Provide the [x, y] coordinate of the cell's center where the given text is located.  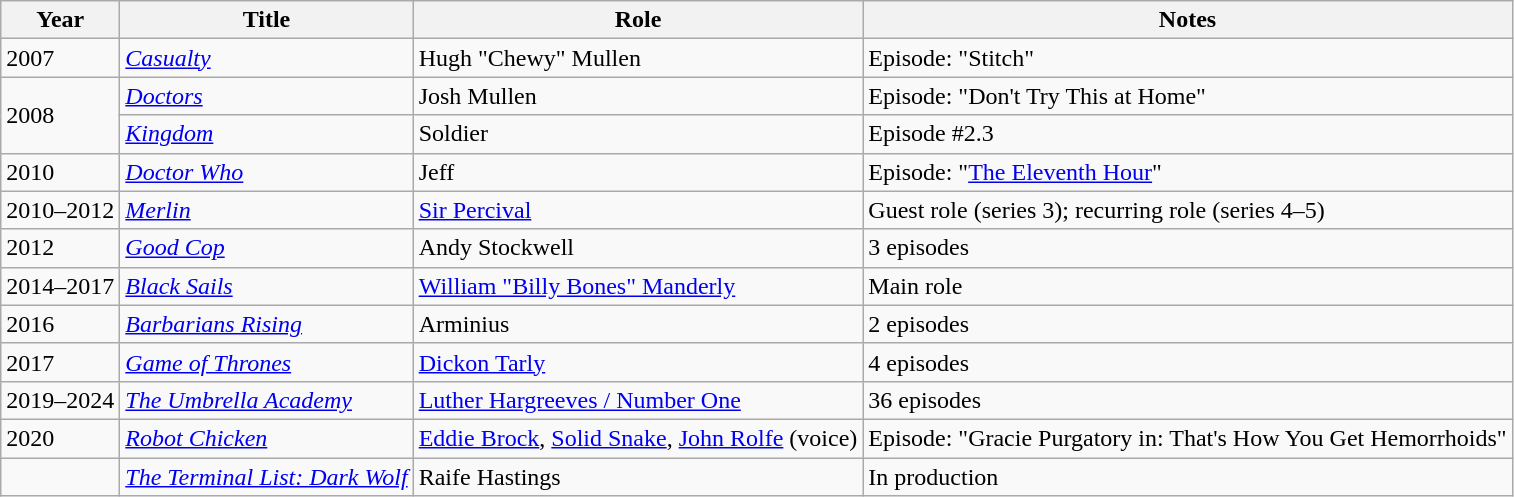
Title [266, 20]
2 episodes [1188, 324]
The Umbrella Academy [266, 400]
Game of Thrones [266, 362]
2008 [60, 115]
2010 [60, 172]
In production [1188, 477]
Hugh "Chewy" Mullen [638, 58]
Guest role (series 3); recurring role (series 4–5) [1188, 210]
Kingdom [266, 134]
William "Billy Bones" Manderly [638, 286]
2010–2012 [60, 210]
Year [60, 20]
2019–2024 [60, 400]
Episode: "Stitch" [1188, 58]
4 episodes [1188, 362]
Episode: "The Eleventh Hour" [1188, 172]
Role [638, 20]
2014–2017 [60, 286]
Sir Percival [638, 210]
Casualty [266, 58]
Main role [1188, 286]
Doctors [266, 96]
Episode: "Don't Try This at Home" [1188, 96]
Doctor Who [266, 172]
Andy Stockwell [638, 248]
36 episodes [1188, 400]
2007 [60, 58]
Good Cop [266, 248]
Raife Hastings [638, 477]
Soldier [638, 134]
Eddie Brock, Solid Snake, John Rolfe (voice) [638, 438]
2016 [60, 324]
Robot Chicken [266, 438]
2020 [60, 438]
Black Sails [266, 286]
Merlin [266, 210]
Episode #2.3 [1188, 134]
Arminius [638, 324]
Jeff [638, 172]
2012 [60, 248]
Dickon Tarly [638, 362]
Luther Hargreeves / Number One [638, 400]
3 episodes [1188, 248]
Episode: "Gracie Purgatory in: That's How You Get Hemorrhoids" [1188, 438]
The Terminal List: Dark Wolf [266, 477]
Notes [1188, 20]
2017 [60, 362]
Josh Mullen [638, 96]
Barbarians Rising [266, 324]
